For the text-containing cell, return its midpoint in [x, y] coordinate format. 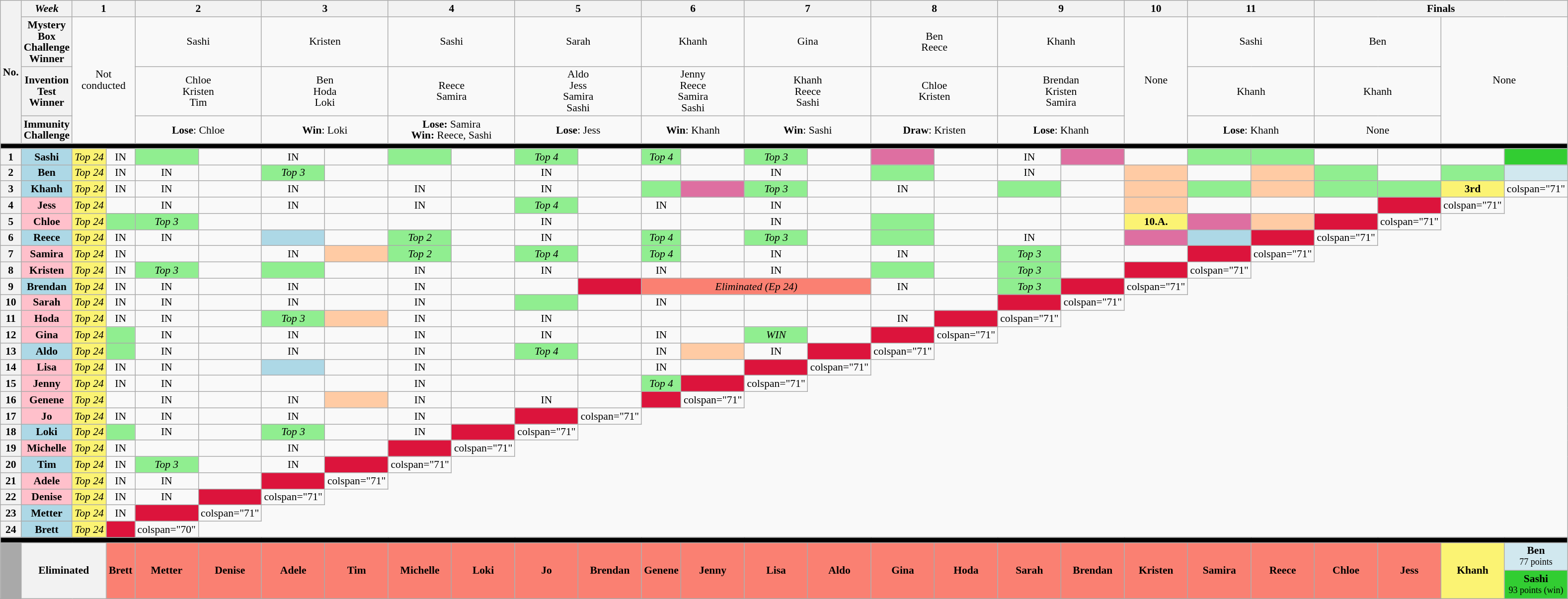
BenReece [934, 42]
InventionTestWinner [47, 91]
ChloeKristenTim [199, 91]
24 [11, 529]
MysteryBoxChallengeWinner [47, 42]
22 [11, 497]
Finals [1441, 9]
JennyReeceSamiraSashi [693, 91]
Notconducted [103, 80]
12 [11, 335]
BrendanKristenSamira [1061, 91]
16 [11, 400]
Draw: Kristen [934, 130]
Eliminated [64, 570]
Lose: SamiraWin: Reece, Sashi [451, 130]
13 [11, 352]
ChloeKristen [934, 91]
15 [11, 383]
18 [11, 432]
ImmunityChallenge [47, 130]
Win: Khanh [693, 130]
17 [11, 416]
No. [11, 72]
KhanhReeceSashi [808, 91]
Eliminated (Ep 24) [756, 286]
21 [11, 481]
BenHodaLoki [325, 91]
Win: Sashi [808, 130]
AldoJessSamiraSashi [578, 91]
Sashi 93 points (win) [1536, 585]
23 [11, 514]
3rd [1473, 190]
colspan="70" [167, 529]
14 [11, 368]
WIN [776, 335]
20 [11, 465]
19 [11, 449]
ReeceSamira [451, 91]
Lose: Jess [578, 130]
Lose: Chloe [199, 130]
Ben 77 points [1536, 556]
Win: Loki [325, 130]
Week [47, 9]
10.A. [1156, 222]
